Return (X, Y) of the center of cell containing provided text 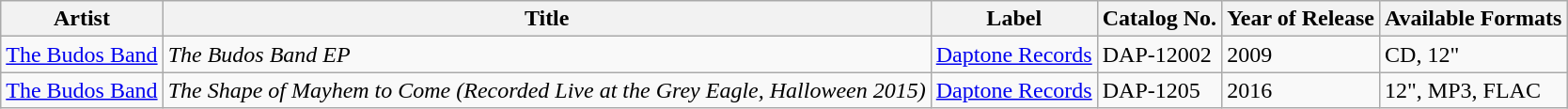
2009 (1301, 54)
12", MP3, FLAC (1474, 90)
Artist (82, 19)
Year of Release (1301, 19)
Catalog No. (1159, 19)
Available Formats (1474, 19)
CD, 12" (1474, 54)
The Budos Band EP (547, 54)
The Shape of Mayhem to Come (Recorded Live at the Grey Eagle, Halloween 2015) (547, 90)
Label (1013, 19)
DAP-1205 (1159, 90)
Title (547, 19)
2016 (1301, 90)
DAP-12002 (1159, 54)
